Capture the cell that displays the provided text and extract its [x, y] central coordinate. 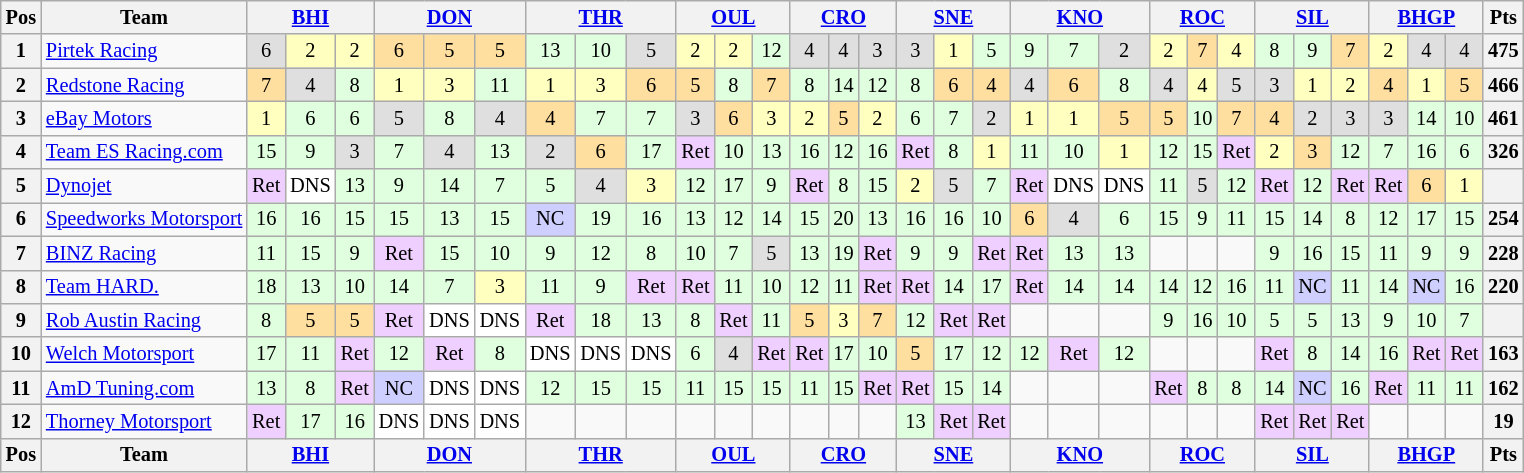
Dynojet [144, 186]
Redstone Racing [144, 85]
254 [1503, 219]
220 [1503, 287]
Welch Motorsport [144, 354]
Team HARD. [144, 287]
228 [1503, 253]
Rob Austin Racing [144, 320]
eBay Motors [144, 118]
461 [1503, 118]
Team ES Racing.com [144, 152]
466 [1503, 85]
BINZ Racing [144, 253]
20 [843, 219]
162 [1503, 388]
326 [1503, 152]
AmD Tuning.com [144, 388]
Pirtek Racing [144, 51]
475 [1503, 51]
Thorney Motorsport [144, 421]
163 [1503, 354]
Speedworks Motorsport [144, 219]
